Find where the given text appears and provide that cell's center as (X, Y) coordinate. 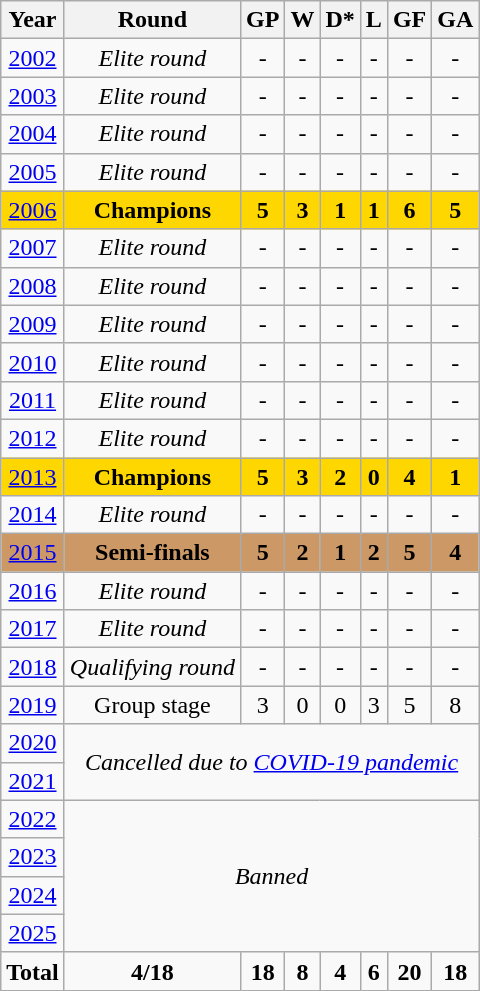
2016 (33, 591)
2018 (33, 667)
2006 (33, 210)
2023 (33, 857)
Semi-finals (152, 553)
GF (409, 20)
2008 (33, 286)
2004 (33, 134)
2024 (33, 895)
2007 (33, 248)
Total (33, 971)
2022 (33, 819)
2003 (33, 96)
2014 (33, 515)
2011 (33, 400)
W (302, 20)
2015 (33, 553)
GP (262, 20)
2005 (33, 172)
Qualifying round (152, 667)
2012 (33, 438)
20 (409, 971)
2002 (33, 58)
2020 (33, 743)
GA (456, 20)
4/18 (152, 971)
2019 (33, 705)
L (374, 20)
Group stage (152, 705)
Banned (272, 876)
Year (33, 20)
2017 (33, 629)
D* (340, 20)
2013 (33, 477)
Round (152, 20)
2021 (33, 781)
2010 (33, 362)
2009 (33, 324)
Cancelled due to COVID-19 pandemic (272, 762)
2025 (33, 933)
